Find where the given text appears and provide that cell's center as [X, Y] coordinate. 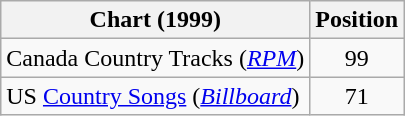
Chart (1999) [156, 20]
Position [357, 20]
99 [357, 58]
Canada Country Tracks (RPM) [156, 58]
US Country Songs (Billboard) [156, 96]
71 [357, 96]
